Capture the cell that displays the provided text and extract its [X, Y] central coordinate. 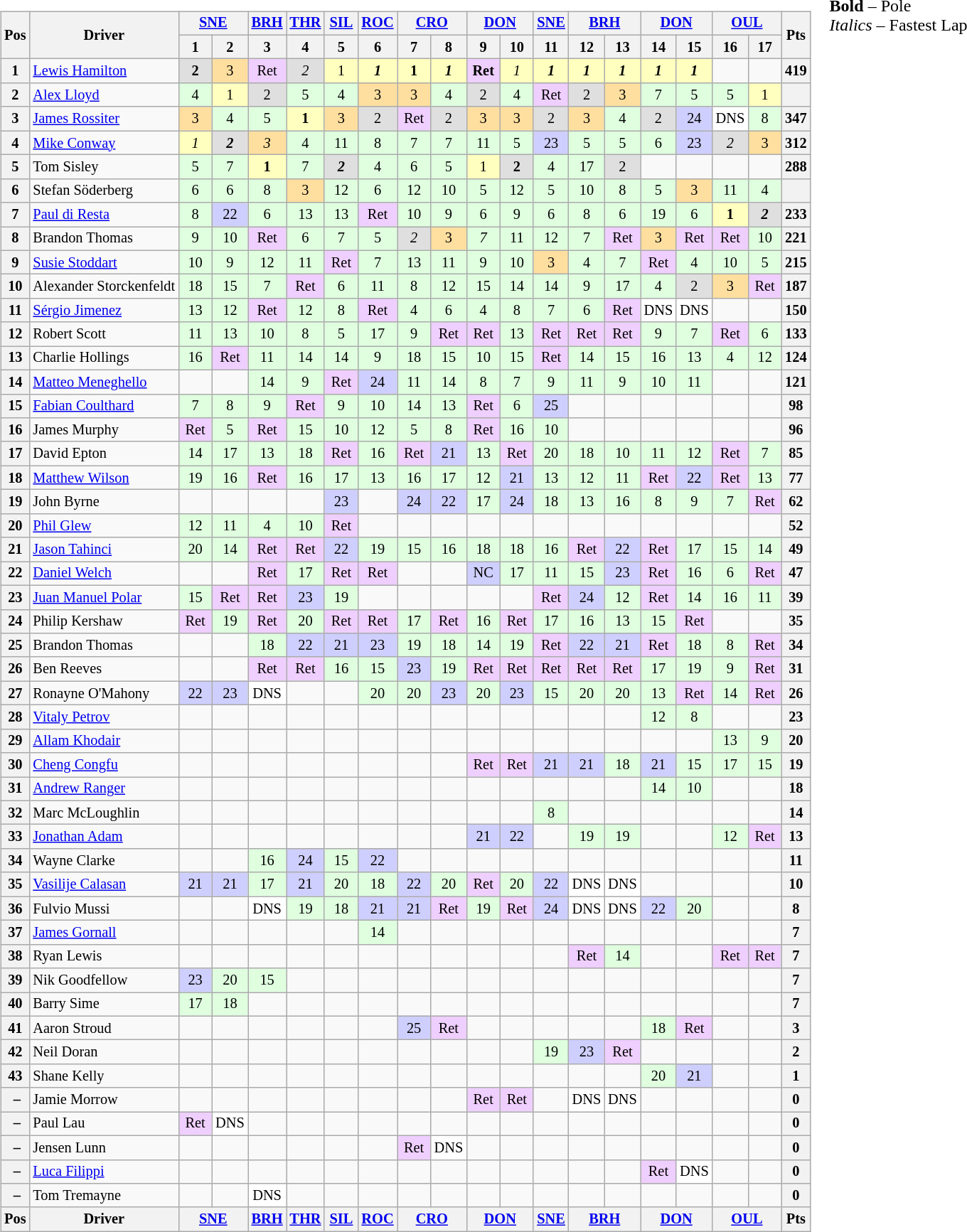
James Murphy [104, 430]
Paul di Resta [104, 215]
John Byrne [104, 502]
Juan Manuel Polar [104, 597]
Tom Tremayne [104, 1196]
Jason Tahinci [104, 550]
Shane Kelly [104, 1076]
85 [796, 454]
Marc McLoughlin [104, 813]
41 [15, 1028]
Mike Conway [104, 143]
Jamie Morrow [104, 1100]
38 [15, 956]
Cheng Congfu [104, 765]
40 [15, 1005]
Alexander Storckenfeldt [104, 286]
Nik Goodfellow [104, 980]
Jonathan Adam [104, 837]
Fulvio Mussi [104, 909]
42 [15, 1052]
Phil Glew [104, 525]
Susie Stoddart [104, 262]
27 [15, 693]
Allam Khodair [104, 741]
37 [15, 933]
Barry Sime [104, 1005]
96 [796, 430]
Vasilije Calasan [104, 884]
Neil Doran [104, 1052]
James Gornall [104, 933]
Matteo Meneghello [104, 382]
Alex Lloyd [104, 95]
133 [796, 334]
Fabian Coulthard [104, 406]
29 [15, 741]
Vitaly Petrov [104, 717]
David Epton [104, 454]
233 [796, 215]
43 [15, 1076]
30 [15, 765]
NC [483, 574]
Daniel Welch [104, 574]
Robert Scott [104, 334]
Luca Filippi [104, 1172]
Ben Reeves [104, 669]
121 [796, 382]
187 [796, 286]
Stefan Söderberg [104, 191]
Ronayne O'Mahony [104, 693]
Jensen Lunn [104, 1147]
215 [796, 262]
28 [15, 717]
Charlie Hollings [104, 358]
288 [796, 167]
Lewis Hamilton [104, 71]
36 [15, 909]
Philip Kershaw [104, 621]
Tom Sisley [104, 167]
Matthew Wilson [104, 478]
Wayne Clarke [104, 861]
347 [796, 119]
312 [796, 143]
Sérgio Jimenez [104, 311]
Aaron Stroud [104, 1028]
Paul Lau [104, 1124]
33 [15, 837]
47 [796, 574]
419 [796, 71]
62 [796, 502]
Ryan Lewis [104, 956]
James Rossiter [104, 119]
49 [796, 550]
150 [796, 311]
124 [796, 358]
Andrew Ranger [104, 789]
32 [15, 813]
98 [796, 406]
77 [796, 478]
221 [796, 239]
52 [796, 525]
